From the cell containing the given text, extract its center point as (x, y) coordinate. 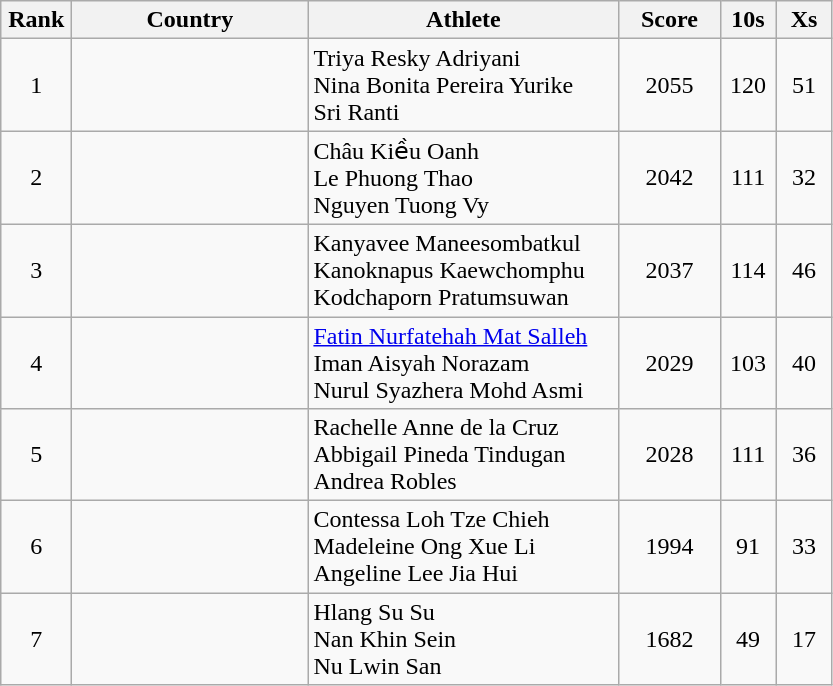
Rachelle Anne de la CruzAbbigail Pineda TinduganAndrea Robles (464, 455)
Score (670, 20)
120 (748, 85)
2029 (670, 362)
32 (804, 178)
51 (804, 85)
2037 (670, 270)
33 (804, 547)
2042 (670, 178)
Kanyavee ManeesombatkulKanoknapus KaewchomphuKodchaporn Pratumsuwan (464, 270)
6 (36, 547)
5 (36, 455)
49 (748, 639)
1682 (670, 639)
Fatin Nurfatehah Mat SallehIman Aisyah NorazamNurul Syazhera Mohd Asmi (464, 362)
4 (36, 362)
17 (804, 639)
2 (36, 178)
10s (748, 20)
91 (748, 547)
Triya Resky AdriyaniNina Bonita Pereira YurikeSri Ranti (464, 85)
1994 (670, 547)
2055 (670, 85)
Hlang Su SuNan Khin SeinNu Lwin San (464, 639)
Country (190, 20)
7 (36, 639)
40 (804, 362)
3 (36, 270)
Rank (36, 20)
Xs (804, 20)
103 (748, 362)
114 (748, 270)
Contessa Loh Tze ChiehMadeleine Ong Xue LiAngeline Lee Jia Hui (464, 547)
2028 (670, 455)
46 (804, 270)
Châu Kiều OanhLe Phuong ThaoNguyen Tuong Vy (464, 178)
Athlete (464, 20)
1 (36, 85)
36 (804, 455)
